From the cell containing the given text, extract its center point as [X, Y] coordinate. 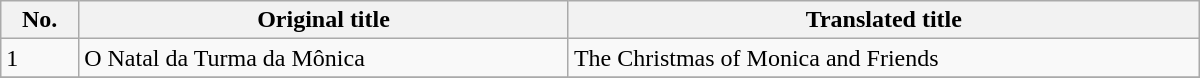
No. [40, 20]
Translated title [884, 20]
The Christmas of Monica and Friends [884, 58]
O Natal da Turma da Mônica [324, 58]
Original title [324, 20]
1 [40, 58]
